Return (X, Y) of the center of cell containing provided text 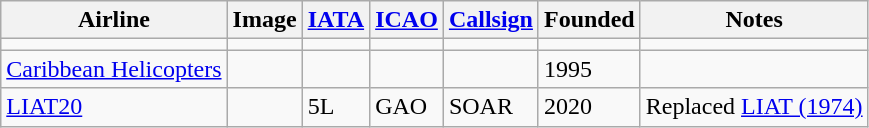
LIAT20 (114, 107)
SOAR (490, 107)
Caribbean Helicopters (114, 69)
1995 (589, 69)
Callsign (490, 20)
ICAO (407, 20)
Notes (754, 20)
5L (336, 107)
2020 (589, 107)
Airline (114, 20)
IATA (336, 20)
Founded (589, 20)
GAO (407, 107)
Image (264, 20)
Replaced LIAT (1974) (754, 107)
